Search for the cell housing the specified text and yield its (X, Y) center coordinate. 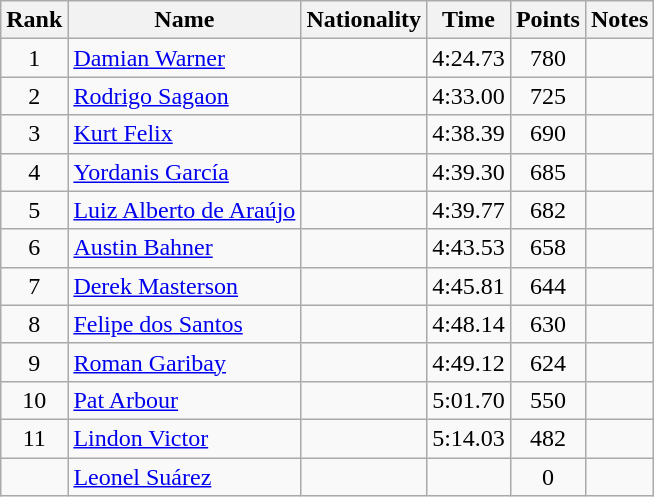
Austin Bahner (184, 248)
Derek Masterson (184, 286)
658 (548, 248)
Nationality (364, 20)
Time (469, 20)
630 (548, 324)
0 (548, 477)
Yordanis García (184, 172)
644 (548, 286)
4:48.14 (469, 324)
4:38.39 (469, 134)
5:14.03 (469, 438)
4:39.77 (469, 210)
Roman Garibay (184, 362)
624 (548, 362)
Luiz Alberto de Araújo (184, 210)
11 (34, 438)
Leonel Suárez (184, 477)
4:24.73 (469, 58)
685 (548, 172)
Felipe dos Santos (184, 324)
780 (548, 58)
Notes (619, 20)
Damian Warner (184, 58)
8 (34, 324)
Lindon Victor (184, 438)
5 (34, 210)
5:01.70 (469, 400)
6 (34, 248)
2 (34, 96)
4:33.00 (469, 96)
Rank (34, 20)
9 (34, 362)
482 (548, 438)
4:43.53 (469, 248)
4:45.81 (469, 286)
Points (548, 20)
Rodrigo Sagaon (184, 96)
690 (548, 134)
4:49.12 (469, 362)
3 (34, 134)
Kurt Felix (184, 134)
7 (34, 286)
550 (548, 400)
4:39.30 (469, 172)
682 (548, 210)
725 (548, 96)
Name (184, 20)
1 (34, 58)
4 (34, 172)
Pat Arbour (184, 400)
10 (34, 400)
